Output the (x, y) coordinate of the center of the cell containing the given text.  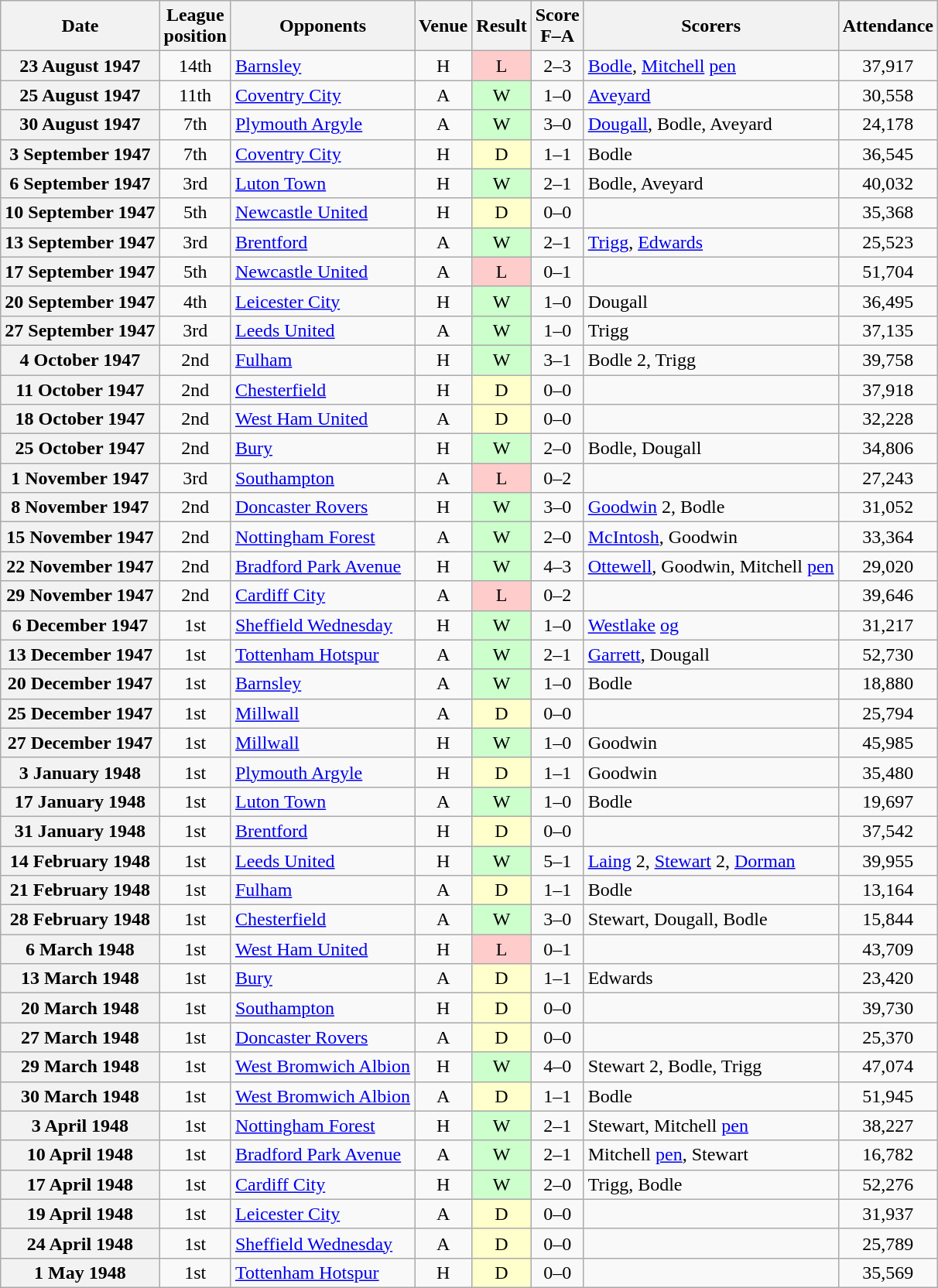
Leagueposition (195, 26)
13 December 1947 (80, 654)
25,789 (888, 1243)
25,523 (888, 242)
36,545 (888, 154)
Westlake og (710, 625)
20 March 1948 (80, 1008)
21 February 1948 (80, 890)
Goodwin 2, Bodle (710, 507)
1 May 1948 (80, 1273)
25 October 1947 (80, 449)
Opponents (322, 26)
Mitchell pen, Stewart (710, 1155)
39,646 (888, 596)
20 December 1947 (80, 684)
Venue (443, 26)
25,794 (888, 713)
Bodle, Aveyard (710, 183)
35,480 (888, 772)
Ottewell, Goodwin, Mitchell pen (710, 566)
52,276 (888, 1184)
6 March 1948 (80, 949)
14th (195, 66)
4 October 1947 (80, 360)
45,985 (888, 743)
31 January 1948 (80, 831)
30,558 (888, 95)
10 September 1947 (80, 213)
2–3 (557, 66)
Aveyard (710, 95)
31,217 (888, 625)
15,844 (888, 920)
Attendance (888, 26)
19 April 1948 (80, 1214)
27 December 1947 (80, 743)
1 November 1947 (80, 478)
10 April 1948 (80, 1155)
31,052 (888, 507)
4–0 (557, 1067)
Dougall, Bodle, Aveyard (710, 125)
52,730 (888, 654)
30 March 1948 (80, 1096)
38,227 (888, 1126)
36,495 (888, 301)
Trigg (710, 330)
35,569 (888, 1273)
18,880 (888, 684)
39,955 (888, 861)
Edwards (710, 979)
Laing 2, Stewart 2, Dorman (710, 861)
28 February 1948 (80, 920)
3 September 1947 (80, 154)
25 December 1947 (80, 713)
32,228 (888, 419)
35,368 (888, 213)
18 October 1947 (80, 419)
Bodle 2, Trigg (710, 360)
24 April 1948 (80, 1243)
27 March 1948 (80, 1037)
Dougall (710, 301)
Result (502, 26)
17 April 1948 (80, 1184)
37,542 (888, 831)
37,135 (888, 330)
25 August 1947 (80, 95)
13 September 1947 (80, 242)
19,697 (888, 801)
47,074 (888, 1067)
39,758 (888, 360)
27,243 (888, 478)
3 April 1948 (80, 1126)
33,364 (888, 537)
16,782 (888, 1155)
4th (195, 301)
Stewart, Dougall, Bodle (710, 920)
8 November 1947 (80, 507)
27 September 1947 (80, 330)
23 August 1947 (80, 66)
6 December 1947 (80, 625)
Trigg, Bodle (710, 1184)
11th (195, 95)
ScoreF–A (557, 26)
Stewart, Mitchell pen (710, 1126)
McIntosh, Goodwin (710, 537)
5–1 (557, 861)
22 November 1947 (80, 566)
51,945 (888, 1096)
13,164 (888, 890)
37,917 (888, 66)
30 August 1947 (80, 125)
37,918 (888, 389)
4–3 (557, 566)
25,370 (888, 1037)
13 March 1948 (80, 979)
14 February 1948 (80, 861)
31,937 (888, 1214)
29 November 1947 (80, 596)
3 January 1948 (80, 772)
40,032 (888, 183)
Scorers (710, 26)
29 March 1948 (80, 1067)
23,420 (888, 979)
11 October 1947 (80, 389)
6 September 1947 (80, 183)
3–1 (557, 360)
Trigg, Edwards (710, 242)
43,709 (888, 949)
15 November 1947 (80, 537)
17 September 1947 (80, 272)
39,730 (888, 1008)
29,020 (888, 566)
Bodle, Mitchell pen (710, 66)
Garrett, Dougall (710, 654)
20 September 1947 (80, 301)
34,806 (888, 449)
Bodle, Dougall (710, 449)
17 January 1948 (80, 801)
51,704 (888, 272)
Stewart 2, Bodle, Trigg (710, 1067)
Date (80, 26)
24,178 (888, 125)
